Extract the (x, y) coordinate from the center of the cell holding the provided text.  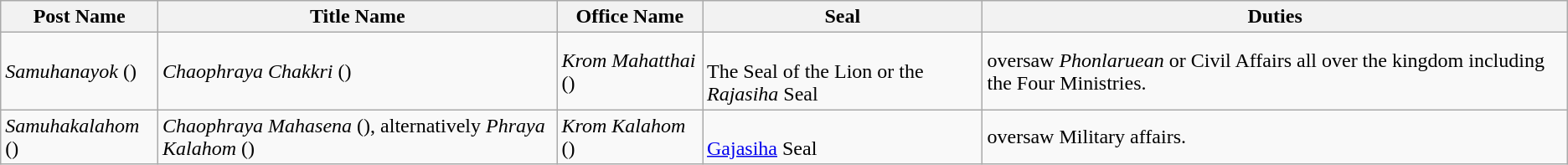
Title Name (358, 17)
Samuhanayok () (80, 71)
Krom Kalahom () (630, 137)
Chaophraya Chakkri () (358, 71)
Post Name (80, 17)
Chaophraya Mahasena (), alternatively Phraya Kalahom () (358, 137)
Office Name (630, 17)
Krom Mahatthai () (630, 71)
Seal (842, 17)
oversaw Phonlaruean or Civil Affairs all over the kingdom including the Four Ministries. (1275, 71)
oversaw Military affairs. (1275, 137)
Samuhakalahom () (80, 137)
The Seal of the Lion or the Rajasiha Seal (842, 71)
Gajasiha Seal (842, 137)
Duties (1275, 17)
